Search for the cell housing the specified text and yield its [x, y] center coordinate. 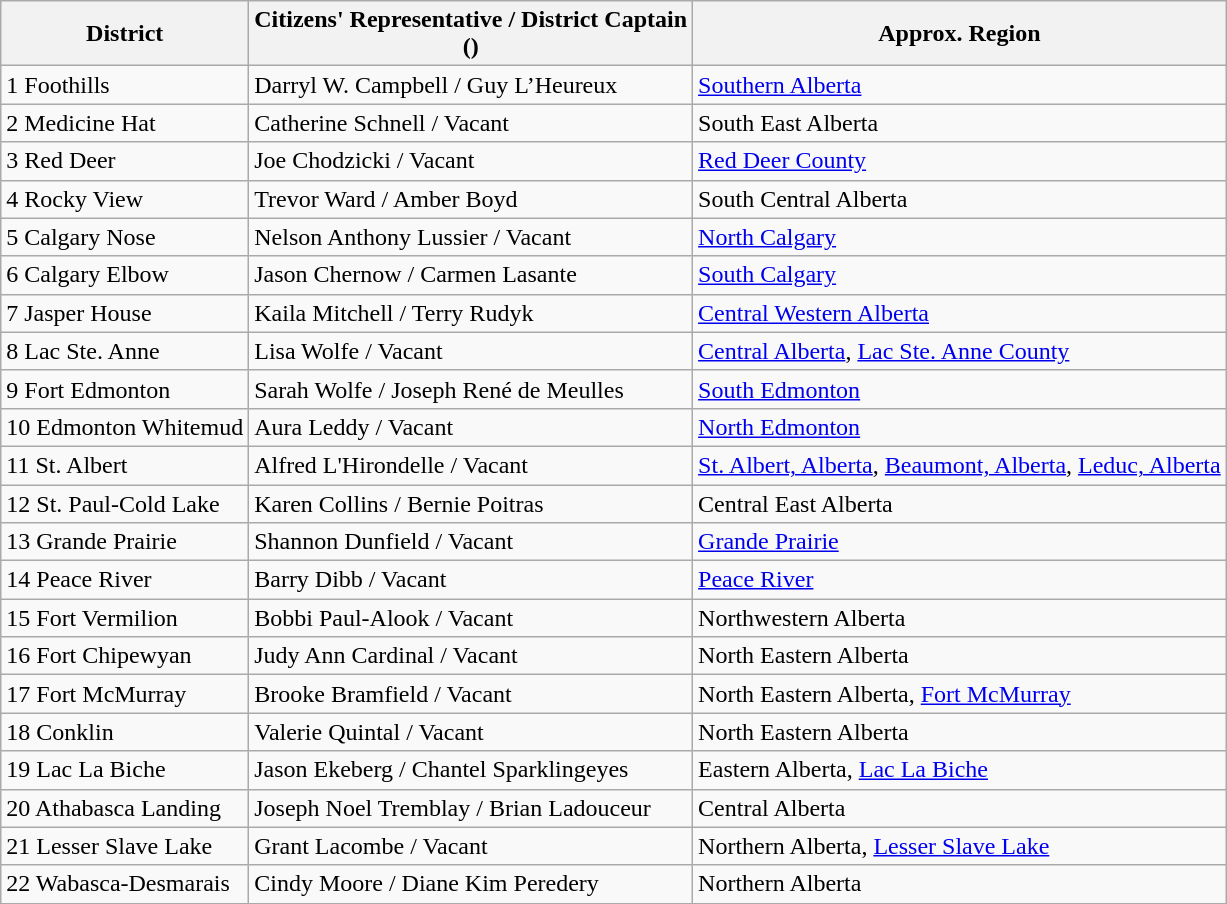
2 Medicine Hat [125, 123]
North Eastern Alberta, Fort McMurray [960, 694]
Cindy Moore / Diane Kim Peredery [471, 884]
Kaila Mitchell / Terry Rudyk [471, 313]
14 Peace River [125, 580]
11 St. Albert [125, 465]
1 Foothills [125, 85]
Central East Alberta [960, 503]
Judy Ann Cardinal / Vacant [471, 656]
Joe Chodzicki / Vacant [471, 161]
Nelson Anthony Lussier / Vacant [471, 237]
Alfred L'Hirondelle / Vacant [471, 465]
Red Deer County [960, 161]
Northwestern Alberta [960, 618]
10 Edmonton Whitemud [125, 427]
3 Red Deer [125, 161]
District [125, 34]
Southern Alberta [960, 85]
16 Fort Chipewyan [125, 656]
Aura Leddy / Vacant [471, 427]
Brooke Bramfield / Vacant [471, 694]
Bobbi Paul-Alook / Vacant [471, 618]
Lisa Wolfe / Vacant [471, 351]
Grande Prairie [960, 542]
17 Fort McMurray [125, 694]
5 Calgary Nose [125, 237]
Northern Alberta, Lesser Slave Lake [960, 846]
Peace River [960, 580]
North Edmonton [960, 427]
22 Wabasca-Desmarais [125, 884]
South East Alberta [960, 123]
9 Fort Edmonton [125, 389]
Grant Lacombe / Vacant [471, 846]
Barry Dibb / Vacant [471, 580]
Central Western Alberta [960, 313]
Karen Collins / Bernie Poitras [471, 503]
Citizens' Representative / District Captain() [471, 34]
Central Alberta, Lac Ste. Anne County [960, 351]
Catherine Schnell / Vacant [471, 123]
21 Lesser Slave Lake [125, 846]
South Central Alberta [960, 199]
6 Calgary Elbow [125, 275]
4 Rocky View [125, 199]
13 Grande Prairie [125, 542]
Trevor Ward / Amber Boyd [471, 199]
15 Fort Vermilion [125, 618]
20 Athabasca Landing [125, 808]
Shannon Dunfield / Vacant [471, 542]
Sarah Wolfe / Joseph René de Meulles [471, 389]
Jason Chernow / Carmen Lasante [471, 275]
12 St. Paul-Cold Lake [125, 503]
Jason Ekeberg / Chantel Sparklingeyes [471, 770]
18 Conklin [125, 732]
St. Albert, Alberta, Beaumont, Alberta, Leduc, Alberta [960, 465]
South Calgary [960, 275]
South Edmonton [960, 389]
Eastern Alberta, Lac La Biche [960, 770]
19 Lac La Biche [125, 770]
Central Alberta [960, 808]
8 Lac Ste. Anne [125, 351]
7 Jasper House [125, 313]
North Calgary [960, 237]
Joseph Noel Tremblay / Brian Ladouceur [471, 808]
Valerie Quintal / Vacant [471, 732]
Darryl W. Campbell / Guy L’Heureux [471, 85]
Northern Alberta [960, 884]
Approx. Region [960, 34]
